Search for the cell housing the specified text and yield its (X, Y) center coordinate. 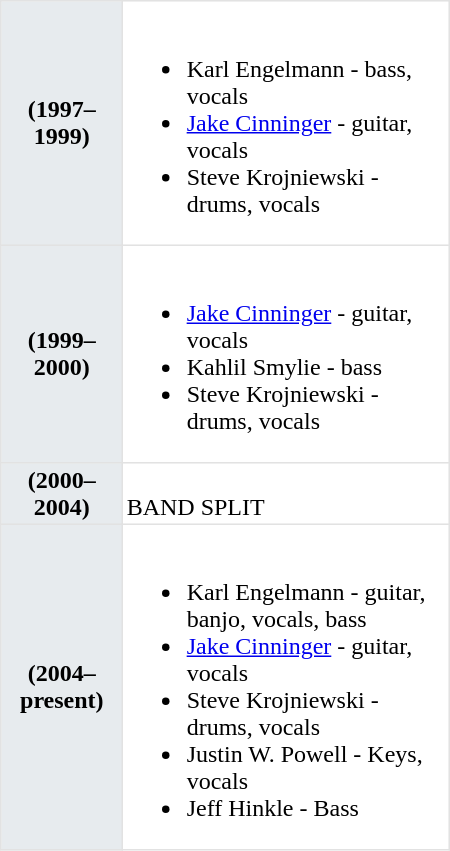
(2000–2004) (62, 494)
BAND SPLIT (286, 494)
(1999–2000) (62, 354)
Karl Engelmann - bass, vocalsJake Cinninger - guitar, vocalsSteve Krojniewski - drums, vocals (286, 123)
(2004–present) (62, 687)
Jake Cinninger - guitar, vocalsKahlil Smylie - bassSteve Krojniewski - drums, vocals (286, 354)
(1997–1999) (62, 123)
